Provide the (x, y) coordinate of the cell's center where the given text is located.  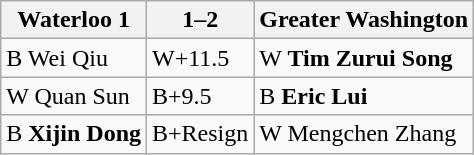
Greater Washington (364, 20)
B+9.5 (200, 96)
B Wei Qiu (74, 58)
B Xijin Dong (74, 134)
B+Resign (200, 134)
W Quan Sun (74, 96)
B Eric Lui (364, 96)
Waterloo 1 (74, 20)
1–2 (200, 20)
W+11.5 (200, 58)
W Tim Zurui Song (364, 58)
W Mengchen Zhang (364, 134)
